Return (x, y) of the center of cell containing provided text 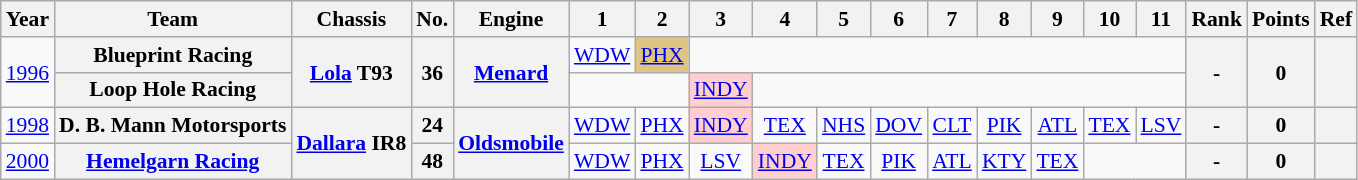
No. (432, 19)
5 (844, 19)
7 (952, 19)
9 (1057, 19)
Year (28, 19)
6 (898, 19)
NHS (844, 126)
Points (1281, 19)
Chassis (351, 19)
DOV (898, 126)
1 (602, 19)
Engine (511, 19)
48 (432, 162)
1996 (28, 72)
Rank (1216, 19)
Blueprint Racing (172, 55)
Hemelgarn Racing (172, 162)
Dallara IR8 (351, 144)
8 (1004, 19)
KTY (1004, 162)
Team (172, 19)
4 (785, 19)
CLT (952, 126)
1998 (28, 126)
36 (432, 72)
11 (1162, 19)
Ref (1336, 19)
10 (1109, 19)
Menard (511, 72)
3 (721, 19)
D. B. Mann Motorsports (172, 126)
24 (432, 126)
2000 (28, 162)
Lola T93 (351, 72)
Oldsmobile (511, 144)
Loop Hole Racing (172, 90)
2 (662, 19)
